Detect which cell encompasses the target text, then output its [x, y] center coordinate. 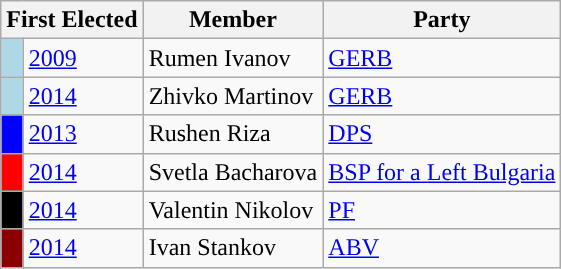
DPS [442, 134]
Rumen Ivanov [233, 58]
Zhivko Martinov [233, 96]
Rushen Riza [233, 134]
First Elected [72, 20]
2013 [83, 134]
ABV [442, 248]
PF [442, 210]
Member [233, 20]
Svetla Bacharova [233, 172]
Ivan Stankov [233, 248]
Party [442, 20]
2009 [83, 58]
BSP for a Left Bulgaria [442, 172]
Valentin Nikolov [233, 210]
